Provide the [x, y] coordinate of the cell's center where the given text is located.  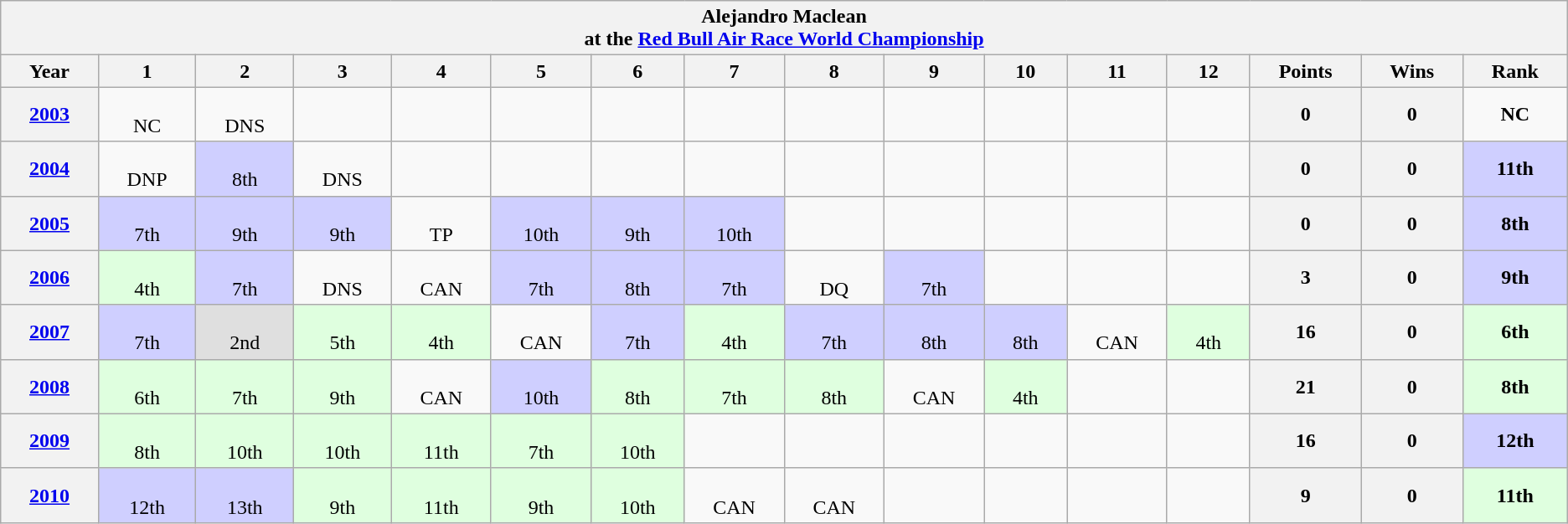
2 [245, 71]
2003 [50, 114]
2009 [50, 440]
Points [1305, 71]
2nd [245, 331]
TP [441, 223]
7 [734, 71]
Wins [1412, 71]
Year [50, 71]
DNP [147, 169]
4 [441, 71]
5 [541, 71]
1 [147, 71]
2008 [50, 387]
2007 [50, 331]
5th [343, 331]
12 [1208, 71]
2005 [50, 223]
6 [638, 71]
8 [834, 71]
13th [245, 496]
21 [1305, 387]
Alejandro Macleanat the Red Bull Air Race World Championship [784, 28]
Rank [1514, 71]
11 [1117, 71]
2004 [50, 169]
DQ [834, 278]
10 [1025, 71]
2010 [50, 496]
2006 [50, 278]
